Scan for the cell matching the given text and deliver its [x, y] coordinate at center. 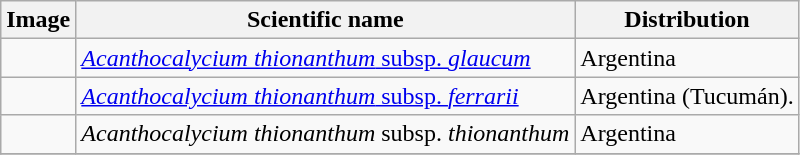
Acanthocalycium thionanthum subsp. ferrarii [326, 96]
Scientific name [326, 20]
Argentina (Tucumán). [687, 96]
Acanthocalycium thionanthum subsp. thionanthum [326, 134]
Image [38, 20]
Acanthocalycium thionanthum subsp. glaucum [326, 58]
Distribution [687, 20]
